From the cell containing the given text, extract its center point as [X, Y] coordinate. 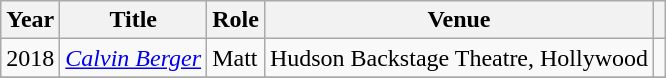
Hudson Backstage Theatre, Hollywood [458, 58]
Matt [236, 58]
2018 [30, 58]
Venue [458, 20]
Title [134, 20]
Role [236, 20]
Calvin Berger [134, 58]
Year [30, 20]
